Provide the (x, y) coordinate of the cell's center where the given text is located.  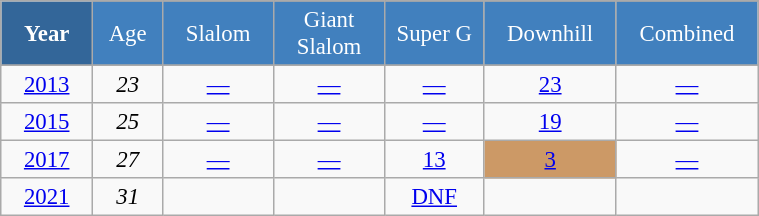
2015 (47, 122)
2013 (47, 85)
13 (434, 160)
Age (128, 34)
Year (47, 34)
Super G (434, 34)
Combined (686, 34)
27 (128, 160)
2021 (47, 197)
3 (550, 160)
DNF (434, 197)
2017 (47, 160)
Slalom (218, 34)
31 (128, 197)
GiantSlalom (330, 34)
Downhill (550, 34)
19 (550, 122)
25 (128, 122)
